Output the (X, Y) coordinate of the center of the cell containing the given text.  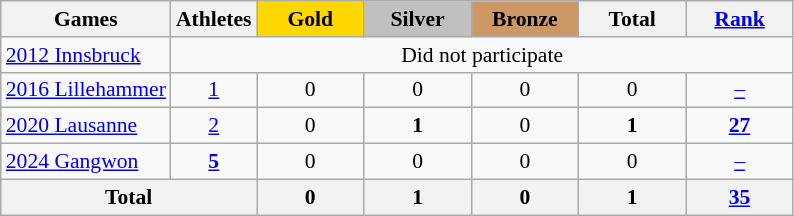
2020 Lausanne (86, 126)
Rank (740, 19)
Bronze (524, 19)
Athletes (214, 19)
2012 Innsbruck (86, 55)
Silver (418, 19)
Games (86, 19)
2016 Lillehammer (86, 90)
Gold (310, 19)
2024 Gangwon (86, 162)
35 (740, 197)
5 (214, 162)
27 (740, 126)
2 (214, 126)
Did not participate (482, 55)
